Pinpoint the cell where the given text exists, returning its (x, y) midpoint coordinate. 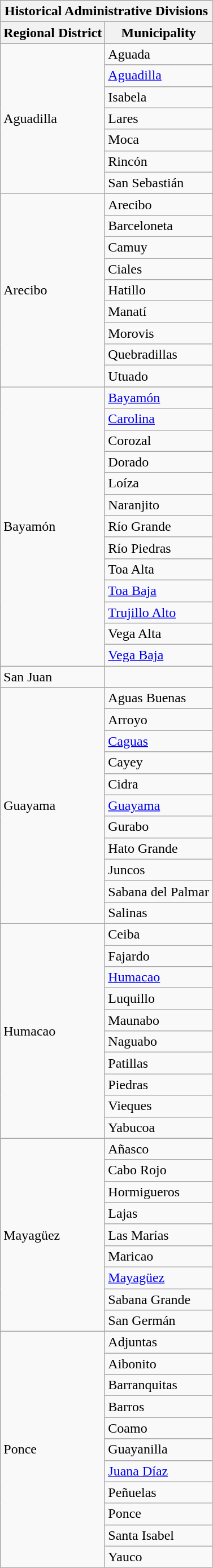
Patillas (159, 1063)
Luquillo (159, 999)
Adjuntas (159, 1342)
Municipality (159, 33)
Quebradillas (159, 355)
Rincón (159, 161)
Dorado (159, 462)
Vega Alta (159, 634)
Sabana del Palmar (159, 891)
Vieques (159, 1106)
Barros (159, 1407)
Salinas (159, 913)
Ceiba (159, 934)
Corozal (159, 441)
Naguabo (159, 1042)
Regional District (53, 33)
Guayanilla (159, 1450)
Lajas (159, 1213)
San Sebastián (159, 183)
Añasco (159, 1149)
Aibonito (159, 1364)
Sabana Grande (159, 1299)
Historical Administrative Divisions (106, 11)
Moca (159, 140)
Vega Baja (159, 655)
Maunabo (159, 1020)
Yabucoa (159, 1127)
Santa Isabel (159, 1535)
Aguada (159, 54)
Loíza (159, 483)
Juncos (159, 870)
Ciales (159, 269)
Gurabo (159, 827)
Toa Alta (159, 569)
San Germán (159, 1321)
Trujillo Alto (159, 612)
Coamo (159, 1428)
Hato Grande (159, 848)
Fajardo (159, 956)
Las Marías (159, 1235)
Cidra (159, 784)
Caguas (159, 741)
Yauco (159, 1557)
Cayey (159, 763)
Maricao (159, 1256)
Hormigueros (159, 1192)
Cabo Rojo (159, 1170)
Río Piedras (159, 548)
Carolina (159, 419)
Barceloneta (159, 226)
Barranquitas (159, 1385)
Río Grande (159, 526)
Lares (159, 118)
Aguas Buenas (159, 698)
San Juan (53, 677)
Naranjito (159, 505)
Arroyo (159, 720)
Utuado (159, 376)
Piedras (159, 1085)
Morovis (159, 333)
Manatí (159, 312)
Toa Baja (159, 591)
Camuy (159, 247)
Peñuelas (159, 1492)
Hatillo (159, 290)
Isabela (159, 97)
Juana Díaz (159, 1471)
